For the text-containing cell, return its midpoint in [x, y] coordinate format. 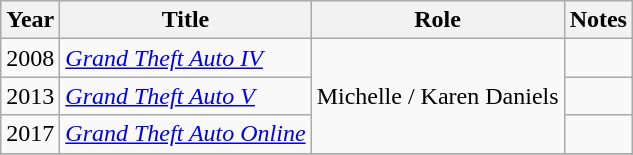
Michelle / Karen Daniels [438, 96]
Notes [598, 20]
Grand Theft Auto Online [186, 134]
Year [30, 20]
Grand Theft Auto IV [186, 58]
Grand Theft Auto V [186, 96]
2013 [30, 96]
2017 [30, 134]
Role [438, 20]
2008 [30, 58]
Title [186, 20]
